Pinpoint the cell where the given text exists, returning its (x, y) midpoint coordinate. 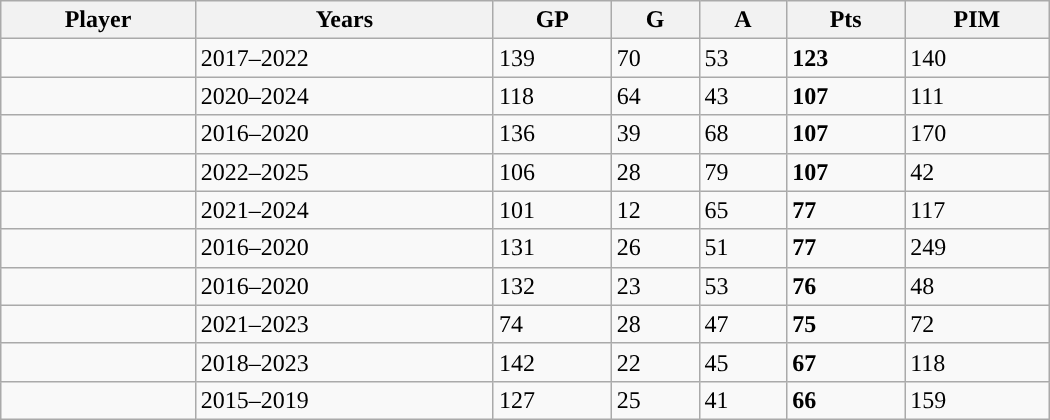
2015–2019 (344, 400)
26 (655, 248)
51 (743, 248)
41 (743, 400)
Pts (846, 20)
2018–2023 (344, 362)
Player (98, 20)
136 (552, 134)
139 (552, 58)
76 (846, 286)
A (743, 20)
43 (743, 96)
142 (552, 362)
79 (743, 172)
45 (743, 362)
2021–2024 (344, 210)
42 (978, 172)
48 (978, 286)
159 (978, 400)
2022–2025 (344, 172)
Years (344, 20)
170 (978, 134)
132 (552, 286)
123 (846, 58)
127 (552, 400)
12 (655, 210)
111 (978, 96)
22 (655, 362)
72 (978, 324)
117 (978, 210)
140 (978, 58)
2017–2022 (344, 58)
70 (655, 58)
2020–2024 (344, 96)
GP (552, 20)
106 (552, 172)
67 (846, 362)
47 (743, 324)
131 (552, 248)
39 (655, 134)
249 (978, 248)
75 (846, 324)
66 (846, 400)
25 (655, 400)
G (655, 20)
68 (743, 134)
64 (655, 96)
2021–2023 (344, 324)
PIM (978, 20)
23 (655, 286)
74 (552, 324)
101 (552, 210)
65 (743, 210)
